Pinpoint the cell where the given text exists, returning its [X, Y] midpoint coordinate. 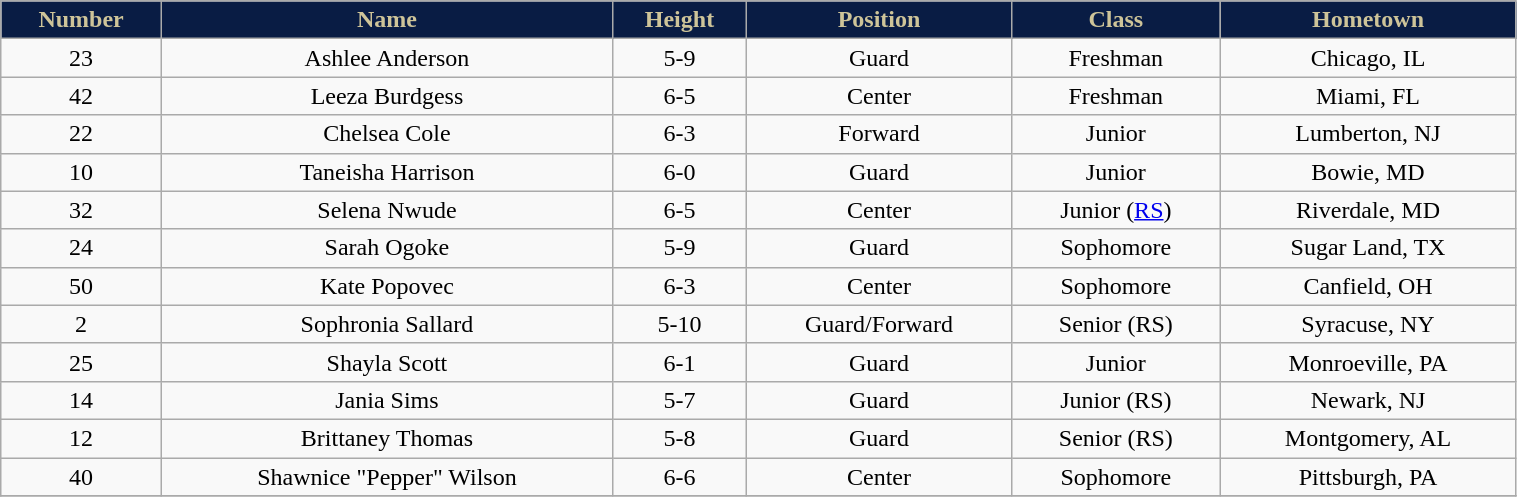
Monroeville, PA [1368, 362]
12 [82, 438]
Class [1116, 20]
Jania Sims [386, 400]
6-0 [679, 172]
Montgomery, AL [1368, 438]
Sugar Land, TX [1368, 248]
Leeza Burdgess [386, 96]
Shawnice "Pepper" Wilson [386, 477]
Ashlee Anderson [386, 58]
Lumberton, NJ [1368, 134]
Shayla Scott [386, 362]
5-7 [679, 400]
Syracuse, NY [1368, 324]
25 [82, 362]
Riverdale, MD [1368, 210]
22 [82, 134]
32 [82, 210]
5-8 [679, 438]
Newark, NJ [1368, 400]
Number [82, 20]
50 [82, 286]
40 [82, 477]
Guard/Forward [878, 324]
Sophronia Sallard [386, 324]
Kate Popovec [386, 286]
14 [82, 400]
Pittsburgh, PA [1368, 477]
Chicago, IL [1368, 58]
6-1 [679, 362]
Brittaney Thomas [386, 438]
Taneisha Harrison [386, 172]
Sarah Ogoke [386, 248]
Chelsea Cole [386, 134]
10 [82, 172]
Canfield, OH [1368, 286]
Selena Nwude [386, 210]
Bowie, MD [1368, 172]
6-6 [679, 477]
Position [878, 20]
Forward [878, 134]
5-10 [679, 324]
Name [386, 20]
24 [82, 248]
Hometown [1368, 20]
Miami, FL [1368, 96]
23 [82, 58]
2 [82, 324]
42 [82, 96]
Height [679, 20]
